Determine the [x, y] coordinate at the center of the cell enclosing the given text.  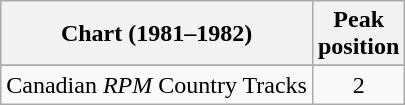
Chart (1981–1982) [157, 34]
Canadian RPM Country Tracks [157, 85]
2 [358, 85]
Peakposition [358, 34]
